For the text-containing cell, return its midpoint in (X, Y) coordinate format. 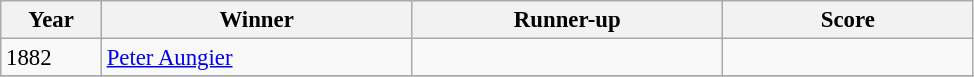
Score (848, 20)
Year (52, 20)
Winner (256, 20)
Runner-up (568, 20)
1882 (52, 58)
Peter Aungier (256, 58)
